Provide the [X, Y] coordinate of the cell's center where the given text is located.  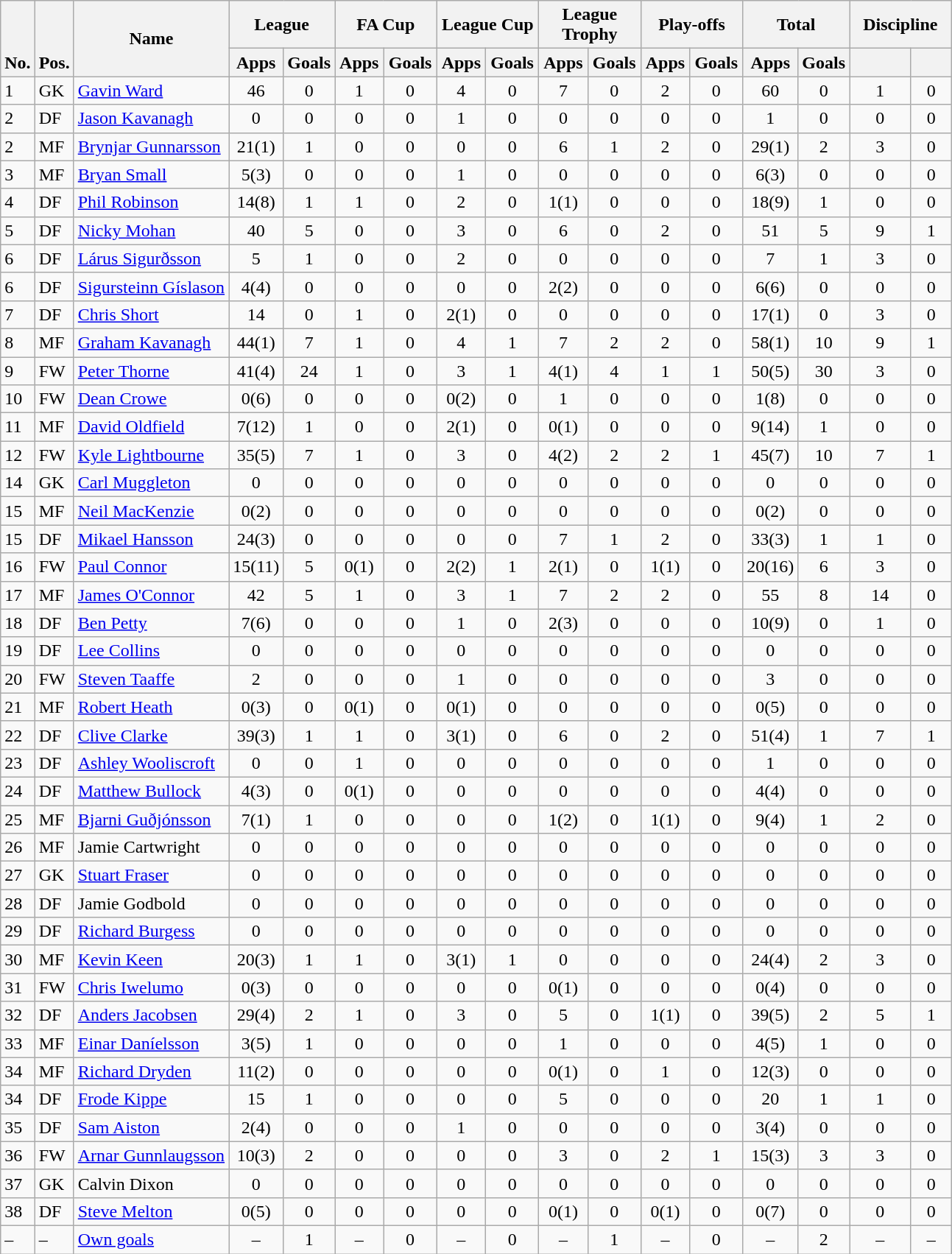
21(1) [256, 147]
29(4) [256, 1015]
Pos. [54, 38]
2(4) [256, 1127]
Steven Taaffe [151, 679]
Calvin Dixon [151, 1183]
20(3) [256, 959]
Gavin Ward [151, 91]
23 [18, 763]
4(2) [564, 455]
12(3) [770, 1071]
24(3) [256, 539]
FA Cup [386, 25]
Dean Crowe [151, 399]
Robert Heath [151, 707]
21 [18, 707]
42 [256, 595]
3(4) [770, 1127]
Clive Clarke [151, 735]
29(1) [770, 147]
Stuart Fraser [151, 876]
Sam Aiston [151, 1127]
24(4) [770, 959]
Anders Jacobsen [151, 1015]
Sigursteinn Gíslason [151, 286]
0(4) [770, 987]
2(3) [564, 623]
League [282, 25]
4(5) [770, 1043]
Play-offs [692, 25]
Graham Kavanagh [151, 342]
37 [18, 1183]
29 [18, 931]
12 [18, 455]
James O'Connor [151, 595]
Chris Iwelumo [151, 987]
55 [770, 595]
39(3) [256, 735]
6(3) [770, 175]
Einar Daníelsson [151, 1043]
51(4) [770, 735]
Arnar Gunnlaugsson [151, 1155]
3(5) [256, 1043]
1(2) [564, 820]
7(1) [256, 820]
Bjarni Guðjónsson [151, 820]
11 [18, 427]
4(1) [564, 370]
Lárus Sigurðsson [151, 258]
46 [256, 91]
38 [18, 1211]
16 [18, 567]
Jamie Godbold [151, 903]
26 [18, 848]
Steve Melton [151, 1211]
15(3) [770, 1155]
Jamie Cartwright [151, 848]
32 [18, 1015]
20(16) [770, 567]
Total [797, 25]
44(1) [256, 342]
39(5) [770, 1015]
14(8) [256, 202]
41(4) [256, 370]
Name [151, 38]
7(12) [256, 427]
Own goals [151, 1239]
Kyle Lightbourne [151, 455]
40 [256, 230]
15(11) [256, 567]
18(9) [770, 202]
Peter Thorne [151, 370]
10(3) [256, 1155]
0(6) [256, 399]
No. [18, 38]
Kevin Keen [151, 959]
9(4) [770, 820]
Ashley Wooliscroft [151, 763]
35(5) [256, 455]
25 [18, 820]
9(14) [770, 427]
58(1) [770, 342]
Jason Kavanagh [151, 119]
David Oldfield [151, 427]
18 [18, 623]
35 [18, 1127]
28 [18, 903]
Brynjar Gunnarsson [151, 147]
Richard Burgess [151, 931]
45(7) [770, 455]
Neil MacKenzie [151, 511]
League Trophy [590, 25]
31 [18, 987]
Paul Connor [151, 567]
51 [770, 230]
Matthew Bullock [151, 791]
Phil Robinson [151, 202]
6(6) [770, 286]
Frode Kippe [151, 1099]
0(7) [770, 1211]
Chris Short [151, 314]
27 [18, 876]
33 [18, 1043]
50(5) [770, 370]
19 [18, 651]
Ben Petty [151, 623]
17 [18, 595]
Bryan Small [151, 175]
11(2) [256, 1071]
Richard Dryden [151, 1071]
League Cup [487, 25]
4(3) [256, 791]
17(1) [770, 314]
33(3) [770, 539]
Lee Collins [151, 651]
Mikael Hansson [151, 539]
Discipline [901, 25]
10(9) [770, 623]
60 [770, 91]
36 [18, 1155]
5(3) [256, 175]
22 [18, 735]
1(8) [770, 399]
7(6) [256, 623]
Nicky Mohan [151, 230]
Carl Muggleton [151, 483]
